Find where the given text appears and provide that cell's center as (X, Y) coordinate. 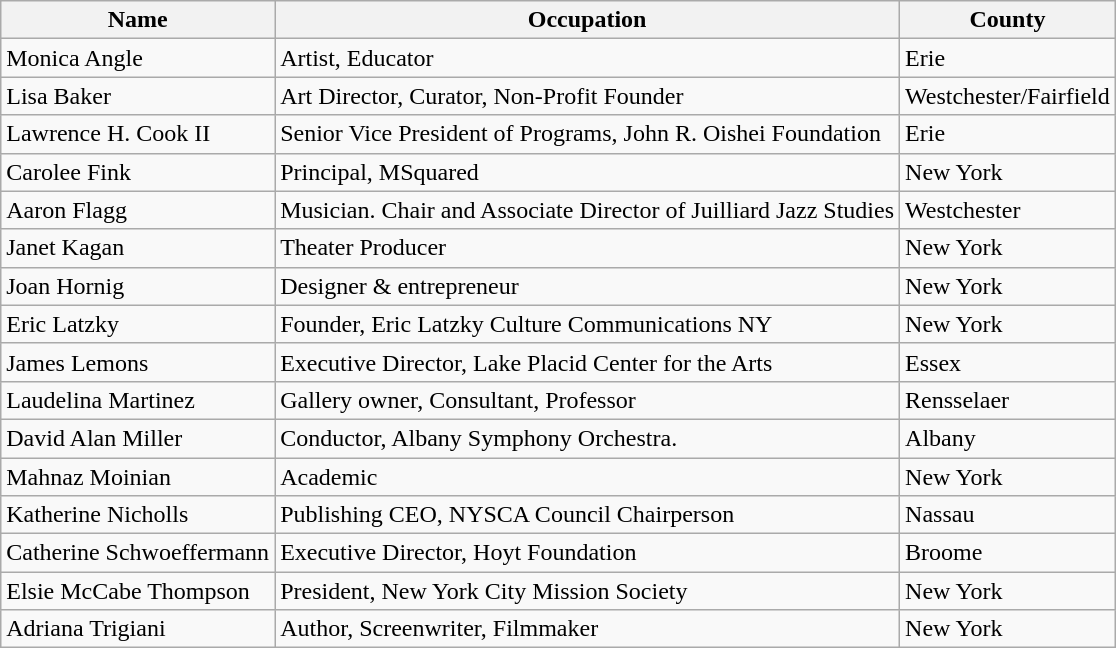
Janet Kagan (138, 248)
Essex (1008, 362)
Nassau (1008, 515)
Name (138, 20)
Laudelina Martinez (138, 400)
Musician. Chair and Associate Director of Juilliard Jazz Studies (588, 210)
Lisa Baker (138, 96)
County (1008, 20)
Artist, Educator (588, 58)
Joan Hornig (138, 286)
James Lemons (138, 362)
Designer & entrepreneur (588, 286)
Albany (1008, 438)
Catherine Schwoeffermann (138, 553)
Adriana Trigiani (138, 629)
Westchester/Fairfield (1008, 96)
Publishing CEO, NYSCA Council Chairperson (588, 515)
Gallery owner, Consultant, Professor (588, 400)
Conductor, Albany Symphony Orchestra. (588, 438)
Rensselaer (1008, 400)
Monica Angle (138, 58)
Elsie McCabe Thompson (138, 591)
Senior Vice President of Programs, John R. Oishei Foundation (588, 134)
Katherine Nicholls (138, 515)
Carolee Fink (138, 172)
Founder, Eric Latzky Culture Communications NY (588, 324)
Occupation (588, 20)
Academic (588, 477)
Aaron Flagg (138, 210)
David Alan Miller (138, 438)
Executive Director, Lake Placid Center for the Arts (588, 362)
Broome (1008, 553)
Executive Director, Hoyt Foundation (588, 553)
Westchester (1008, 210)
President, New York City Mission Society (588, 591)
Mahnaz Moinian (138, 477)
Author, Screenwriter, Filmmaker (588, 629)
Art Director, Curator, Non-Profit Founder (588, 96)
Principal, MSquared (588, 172)
Theater Producer (588, 248)
Lawrence H. Cook II (138, 134)
Eric Latzky (138, 324)
